Return [X, Y] of the center of cell containing provided text 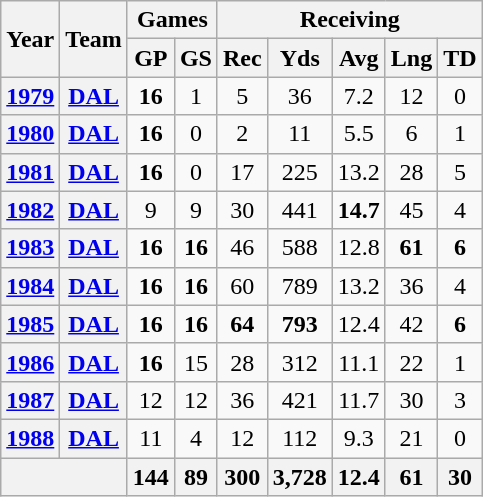
11.7 [358, 400]
17 [242, 172]
46 [242, 248]
Team [94, 39]
12.8 [358, 248]
64 [242, 324]
144 [150, 477]
1981 [30, 172]
Avg [358, 58]
45 [411, 210]
Rec [242, 58]
312 [300, 362]
1988 [30, 438]
Games [172, 20]
112 [300, 438]
21 [411, 438]
GP [150, 58]
1983 [30, 248]
793 [300, 324]
TD [460, 58]
1982 [30, 210]
22 [411, 362]
3 [460, 400]
Receiving [350, 20]
300 [242, 477]
42 [411, 324]
1979 [30, 96]
Yds [300, 58]
1984 [30, 286]
588 [300, 248]
1986 [30, 362]
89 [196, 477]
1985 [30, 324]
GS [196, 58]
Lng [411, 58]
421 [300, 400]
60 [242, 286]
9.3 [358, 438]
1987 [30, 400]
15 [196, 362]
Year [30, 39]
11.1 [358, 362]
441 [300, 210]
1980 [30, 134]
7.2 [358, 96]
789 [300, 286]
3,728 [300, 477]
225 [300, 172]
14.7 [358, 210]
5.5 [358, 134]
2 [242, 134]
